Return the [x, y] coordinate for the center point of the cell that contains the specified text.  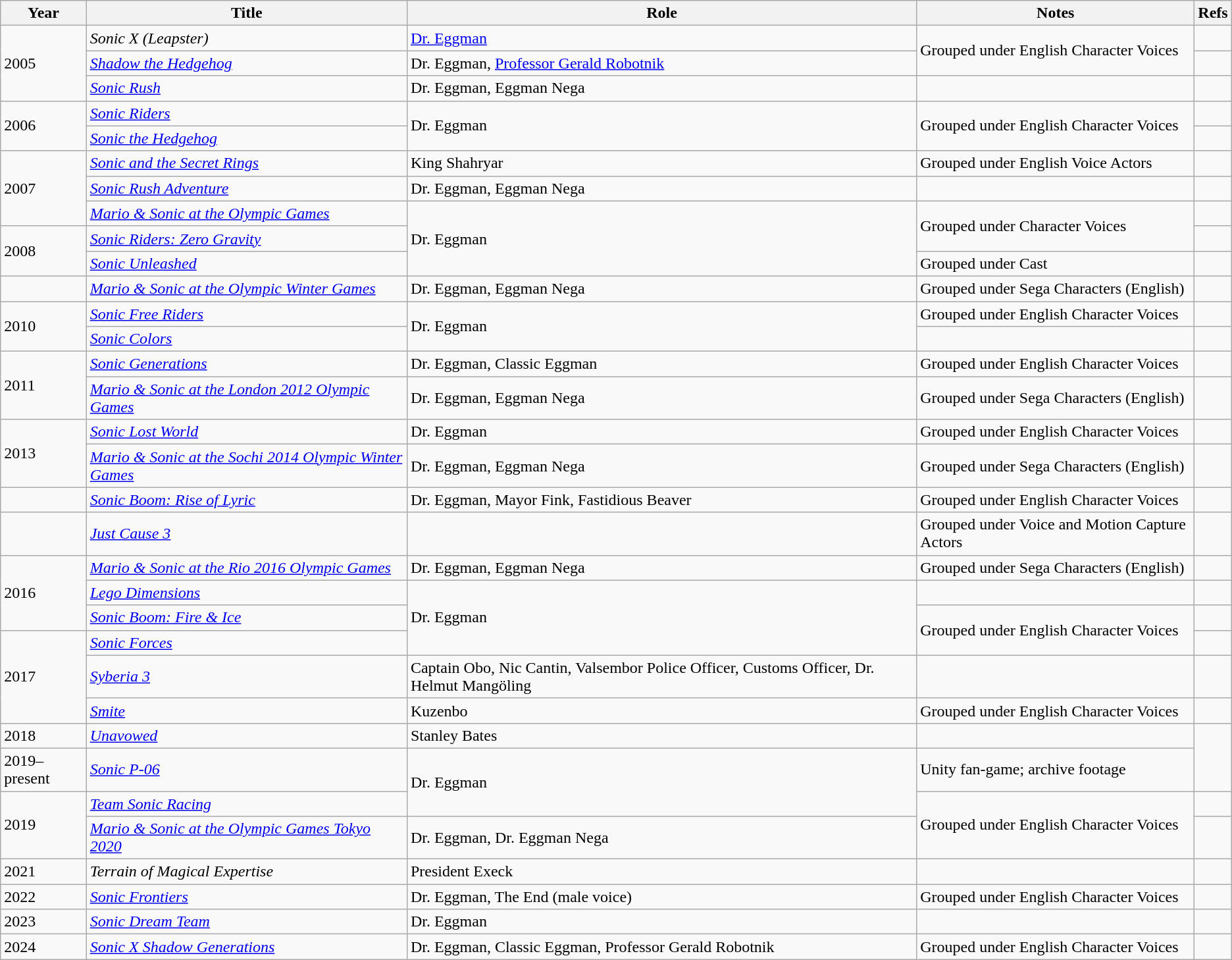
2016 [43, 593]
2013 [43, 453]
Sonic Rush [246, 88]
Dr. Eggman, Mayor Fink, Fastidious Beaver [661, 500]
2008 [43, 251]
2006 [43, 126]
Title [246, 13]
Grouped under Character Voices [1056, 226]
2019 [43, 826]
Sonic Colors [246, 339]
Notes [1056, 13]
2021 [43, 872]
Sonic Rush Adventure [246, 188]
Lego Dimensions [246, 593]
Kuzenbo [661, 710]
Mario & Sonic at the Olympic Games Tokyo 2020 [246, 838]
Sonic Frontiers [246, 897]
Grouped under Voice and Motion Capture Actors [1056, 533]
Terrain of Magical Expertise [246, 872]
Mario & Sonic at the Olympic Games [246, 213]
Unity fan-game; archive footage [1056, 769]
Smite [246, 710]
Grouped under English Voice Actors [1056, 163]
Sonic Riders: Zero Gravity [246, 238]
2011 [43, 386]
2010 [43, 327]
Unavowed [246, 735]
Sonic Generations [246, 364]
Mario & Sonic at the Rio 2016 Olympic Games [246, 568]
Mario & Sonic at the Sochi 2014 Olympic Winter Games [246, 466]
Year [43, 13]
Dr. Eggman, Professor Gerald Robotnik [661, 63]
Sonic Riders [246, 113]
2024 [43, 947]
2018 [43, 735]
Dr. Eggman, Classic Eggman [661, 364]
Sonic Unleashed [246, 263]
Shadow the Hedgehog [246, 63]
2023 [43, 922]
2017 [43, 677]
2022 [43, 897]
2007 [43, 188]
Sonic Forces [246, 643]
Sonic X (Leapster) [246, 38]
Sonic the Hedgehog [246, 138]
Team Sonic Racing [246, 804]
2005 [43, 63]
Mario & Sonic at the Olympic Winter Games [246, 288]
Sonic Free Riders [246, 314]
Mario & Sonic at the London 2012 Olympic Games [246, 398]
2019–present [43, 769]
President Execk [661, 872]
Sonic Boom: Fire & Ice [246, 618]
Refs [1213, 13]
Sonic Lost World [246, 432]
Role [661, 13]
Just Cause 3 [246, 533]
Sonic X Shadow Generations [246, 947]
Dr. Eggman, Dr. Eggman Nega [661, 838]
Dr. Eggman, Classic Eggman, Professor Gerald Robotnik [661, 947]
Sonic Boom: Rise of Lyric [246, 500]
Grouped under Cast [1056, 263]
Sonic and the Secret Rings [246, 163]
Syberia 3 [246, 677]
Dr. Eggman, The End (male voice) [661, 897]
Sonic P-06 [246, 769]
Captain Obo, Nic Cantin, Valsembor Police Officer, Customs Officer, Dr. Helmut Mangöling [661, 677]
Stanley Bates [661, 735]
Sonic Dream Team [246, 922]
King Shahryar [661, 163]
